Scan for the cell matching the given text and deliver its (x, y) coordinate at center. 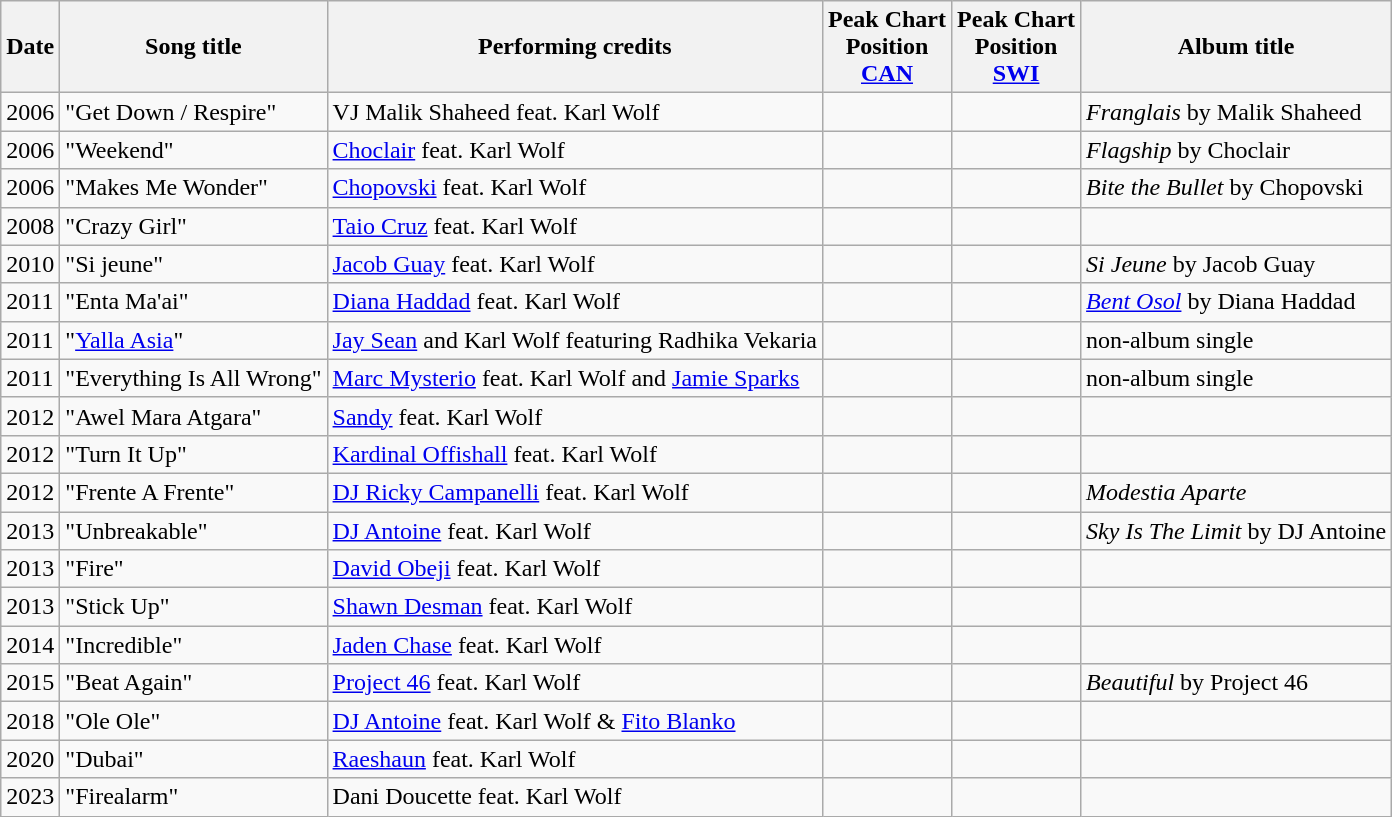
Dani Doucette feat. Karl Wolf (574, 797)
Raeshaun feat. Karl Wolf (574, 759)
Performing credits (574, 47)
"Awel Mara Atgara" (194, 416)
Marc Mysterio feat. Karl Wolf and Jamie Sparks (574, 378)
Chopovski feat. Karl Wolf (574, 188)
Jaden Chase feat. Karl Wolf (574, 645)
"Ole Ole" (194, 721)
Peak Chart PositionCAN (886, 47)
DJ Antoine feat. Karl Wolf & Fito Blanko (574, 721)
2020 (30, 759)
"Dubai" (194, 759)
Flagship by Choclair (1236, 150)
Si Jeune by Jacob Guay (1236, 264)
Project 46 feat. Karl Wolf (574, 683)
"Fire" (194, 569)
"Everything Is All Wrong" (194, 378)
Beautiful by Project 46 (1236, 683)
2015 (30, 683)
Song title (194, 47)
Sandy feat. Karl Wolf (574, 416)
Jay Sean and Karl Wolf featuring Radhika Vekaria (574, 340)
Sky Is The Limit by DJ Antoine (1236, 531)
"Firealarm" (194, 797)
David Obeji feat. Karl Wolf (574, 569)
2014 (30, 645)
Diana Haddad feat. Karl Wolf (574, 302)
Franglais by Malik Shaheed (1236, 112)
2010 (30, 264)
Kardinal Offishall feat. Karl Wolf (574, 454)
DJ Antoine feat. Karl Wolf (574, 531)
Taio Cruz feat. Karl Wolf (574, 226)
"Frente A Frente" (194, 492)
"Weekend" (194, 150)
DJ Ricky Campanelli feat. Karl Wolf (574, 492)
VJ Malik Shaheed feat. Karl Wolf (574, 112)
Album title (1236, 47)
"Unbreakable" (194, 531)
Choclair feat. Karl Wolf (574, 150)
2008 (30, 226)
"Turn It Up" (194, 454)
Peak Chart PositionSWI (1016, 47)
Bent Osol by Diana Haddad (1236, 302)
2018 (30, 721)
"Get Down / Respire" (194, 112)
"Incredible" (194, 645)
Date (30, 47)
"Crazy Girl" (194, 226)
Bite the Bullet by Chopovski (1236, 188)
"Makes Me Wonder" (194, 188)
Modestia Aparte (1236, 492)
"Enta Ma'ai" (194, 302)
"Beat Again" (194, 683)
"Yalla Asia" (194, 340)
Shawn Desman feat. Karl Wolf (574, 607)
Jacob Guay feat. Karl Wolf (574, 264)
2023 (30, 797)
"Si jeune" (194, 264)
"Stick Up" (194, 607)
